Capture the cell that displays the provided text and extract its (x, y) central coordinate. 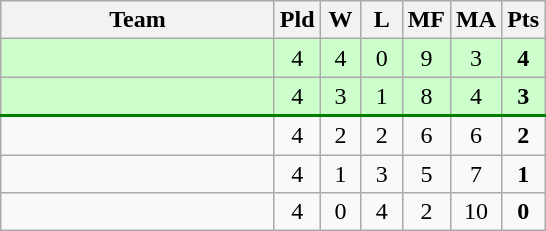
MA (476, 20)
7 (476, 173)
Pts (524, 20)
W (340, 20)
8 (426, 96)
5 (426, 173)
10 (476, 212)
Pld (297, 20)
L (382, 20)
9 (426, 58)
MF (426, 20)
Team (138, 20)
